Output the (X, Y) coordinate of the center of the cell containing the given text.  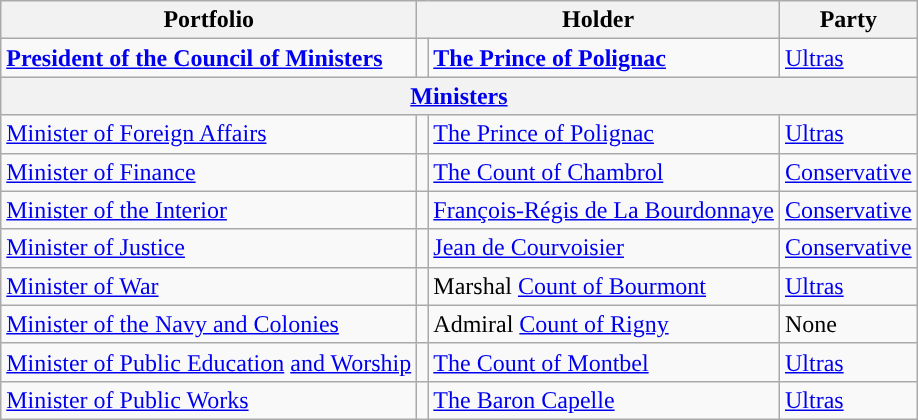
Holder (598, 20)
Marshal Count of Bourmont (604, 286)
Minister of the Navy and Colonies (209, 324)
Jean de Courvoisier (604, 248)
Minister of Justice (209, 248)
President of the Council of Ministers (209, 58)
Minister of War (209, 286)
Minister of Public Education and Worship (209, 362)
The Count of Montbel (604, 362)
Portfolio (209, 20)
The Baron Capelle (604, 400)
Minister of the Interior (209, 210)
The Count of Chambrol (604, 172)
Admiral Count of Rigny (604, 324)
Ministers (459, 96)
None (848, 324)
Minister of Public Works (209, 400)
Party (848, 20)
François-Régis de La Bourdonnaye (604, 210)
Minister of Foreign Affairs (209, 134)
Minister of Finance (209, 172)
